Detect which cell encompasses the target text, then output its [X, Y] center coordinate. 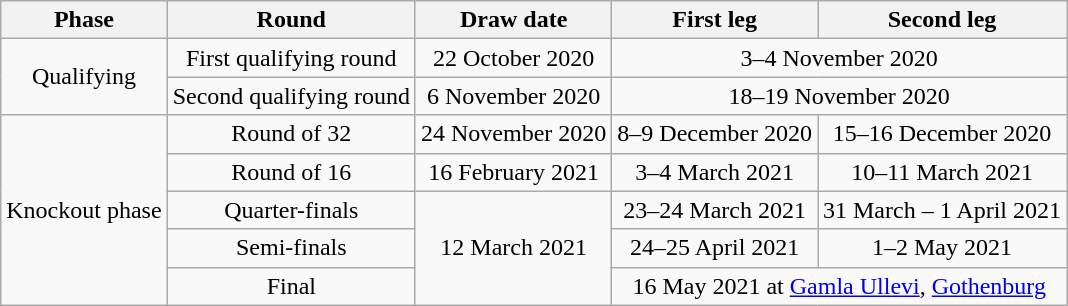
23–24 March 2021 [715, 210]
1–2 May 2021 [942, 248]
31 March – 1 April 2021 [942, 210]
3–4 March 2021 [715, 172]
Round of 16 [291, 172]
22 October 2020 [513, 58]
16 February 2021 [513, 172]
16 May 2021 at Gamla Ullevi, Gothenburg [840, 286]
15–16 December 2020 [942, 134]
Quarter-finals [291, 210]
12 March 2021 [513, 248]
10–11 March 2021 [942, 172]
18–19 November 2020 [840, 96]
Phase [84, 20]
24 November 2020 [513, 134]
24–25 April 2021 [715, 248]
Second leg [942, 20]
Draw date [513, 20]
Qualifying [84, 77]
Second qualifying round [291, 96]
First qualifying round [291, 58]
Round of 32 [291, 134]
First leg [715, 20]
Round [291, 20]
3–4 November 2020 [840, 58]
Final [291, 286]
Knockout phase [84, 210]
Semi-finals [291, 248]
6 November 2020 [513, 96]
8–9 December 2020 [715, 134]
